From the cell containing the given text, extract its center point as [X, Y] coordinate. 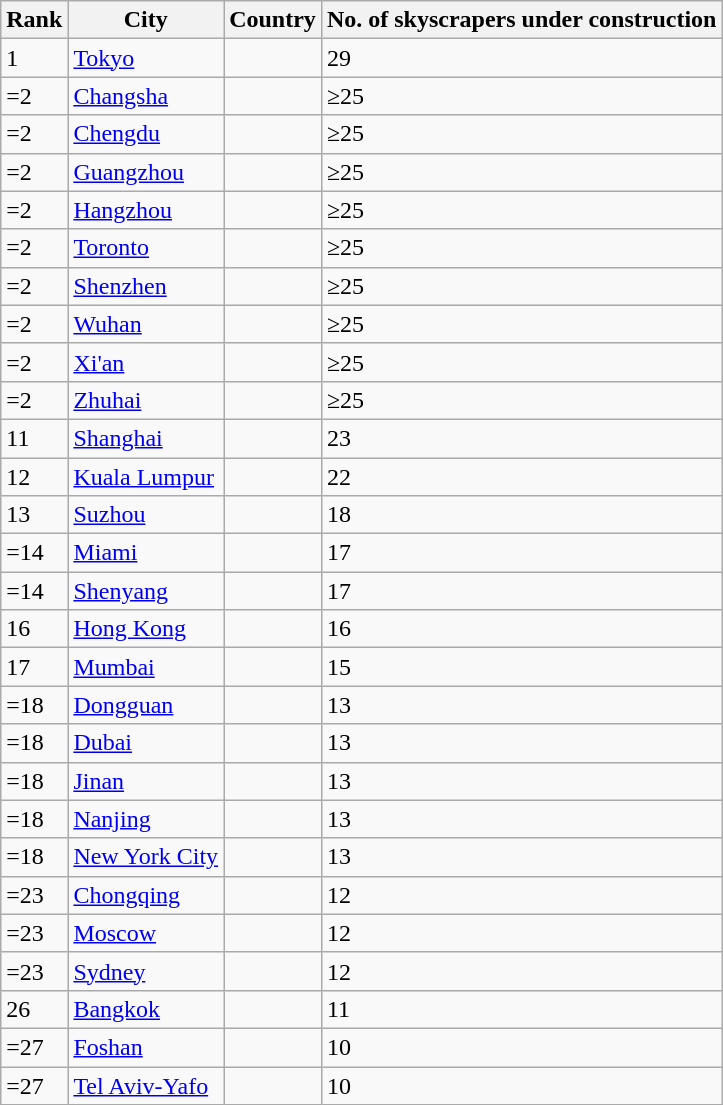
23 [522, 438]
Moscow [146, 933]
Shanghai [146, 438]
Hangzhou [146, 210]
18 [522, 515]
Wuhan [146, 324]
Rank [34, 20]
Changsha [146, 96]
Guangzhou [146, 172]
1 [34, 58]
Dongguan [146, 705]
Dubai [146, 743]
New York City [146, 857]
Miami [146, 553]
Bangkok [146, 1009]
Chongqing [146, 895]
Jinan [146, 781]
Country [273, 20]
Chengdu [146, 134]
29 [522, 58]
Kuala Lumpur [146, 477]
Mumbai [146, 667]
Sydney [146, 971]
22 [522, 477]
Tokyo [146, 58]
Shenyang [146, 591]
Xi'an [146, 362]
No. of skyscrapers under construction [522, 20]
Toronto [146, 248]
Zhuhai [146, 400]
Shenzhen [146, 286]
Tel Aviv-Yafo [146, 1085]
15 [522, 667]
City [146, 20]
Hong Kong [146, 629]
Suzhou [146, 515]
Foshan [146, 1047]
26 [34, 1009]
Nanjing [146, 819]
